Detect which cell encompasses the target text, then output its [X, Y] center coordinate. 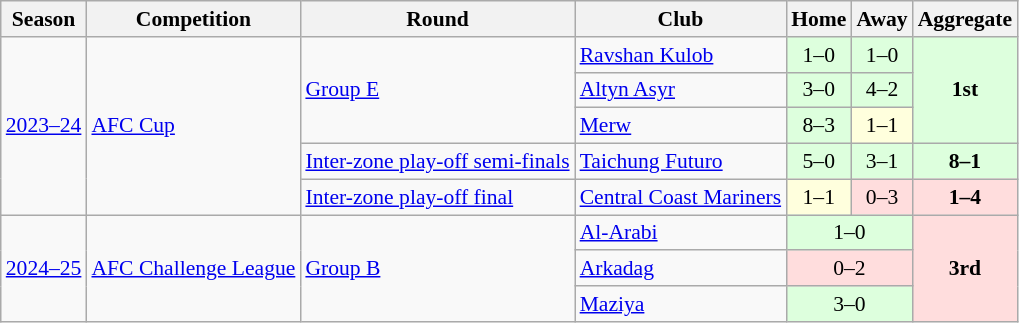
2023–24 [44, 126]
4–2 [882, 90]
5–0 [818, 162]
Maziya [681, 304]
Group E [437, 90]
Inter-zone play-off final [437, 197]
Group B [437, 268]
0–2 [850, 269]
Round [437, 19]
Merw [681, 126]
0–3 [882, 197]
Taichung Futuro [681, 162]
8–1 [965, 162]
Aggregate [965, 19]
Season [44, 19]
AFC Cup [193, 126]
8–3 [818, 126]
3rd [965, 268]
1–4 [965, 197]
Home [818, 19]
Central Coast Mariners [681, 197]
AFC Challenge League [193, 268]
Inter-zone play-off semi-finals [437, 162]
1st [965, 90]
Competition [193, 19]
2024–25 [44, 268]
Al-Arabi [681, 233]
Arkadag [681, 269]
3–1 [882, 162]
Ravshan Kulob [681, 55]
Away [882, 19]
Club [681, 19]
Altyn Asyr [681, 90]
